Output the (X, Y) coordinate of the center of the cell containing the given text.  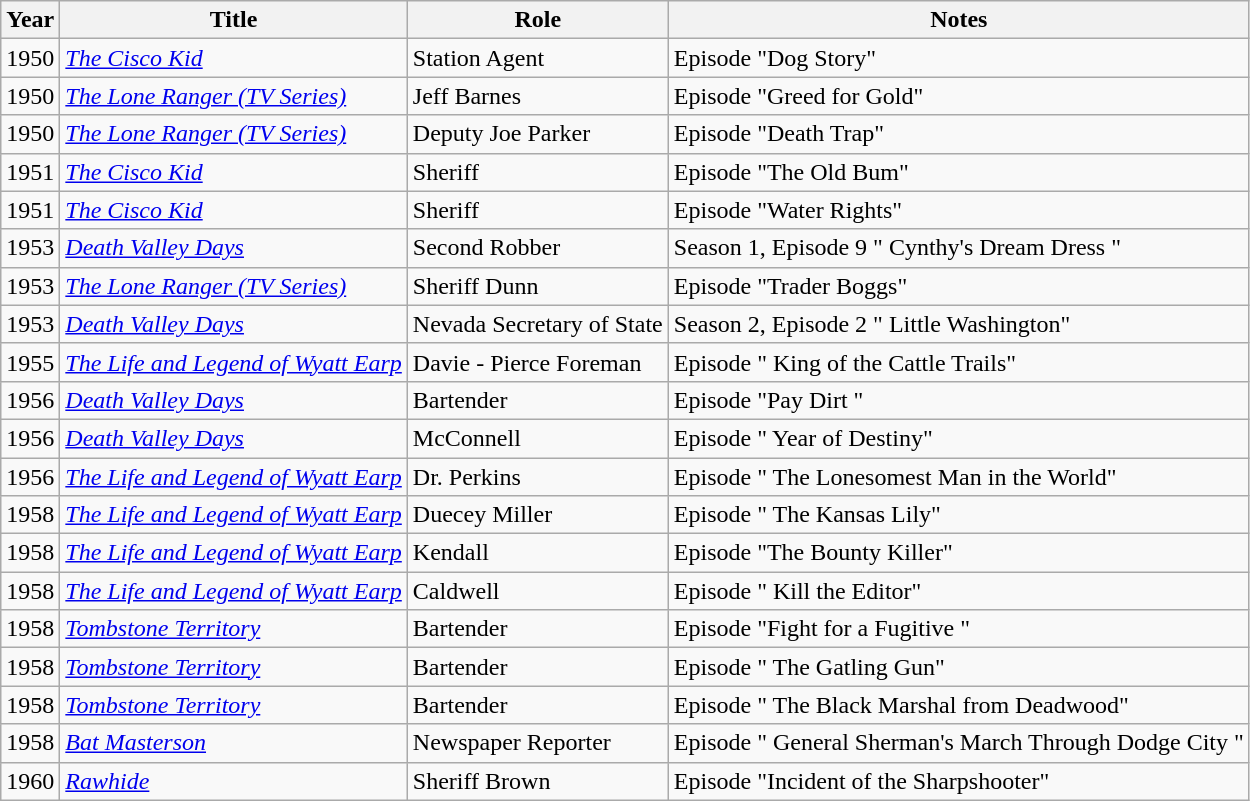
Role (538, 20)
Episode " The Black Marshal from Deadwood" (958, 705)
Duecey Miller (538, 515)
Episode " The Gatling Gun" (958, 667)
Newspaper Reporter (538, 743)
Season 2, Episode 2 " Little Washington" (958, 324)
Station Agent (538, 58)
Dr. Perkins (538, 477)
Second Robber (538, 248)
1960 (30, 781)
Episode "Water Rights" (958, 210)
Notes (958, 20)
Sheriff Brown (538, 781)
1955 (30, 362)
Caldwell (538, 591)
Title (234, 20)
Episode "The Bounty Killer" (958, 553)
Episode "Death Trap" (958, 134)
Episode "Trader Boggs" (958, 286)
Episode "Incident of the Sharpshooter" (958, 781)
Episode " The Lonesomest Man in the World" (958, 477)
Rawhide (234, 781)
Kendall (538, 553)
Year (30, 20)
Episode " Kill the Editor" (958, 591)
Jeff Barnes (538, 96)
Episode " The Kansas Lily" (958, 515)
Episode " General Sherman's March Through Dodge City " (958, 743)
Episode "Dog Story" (958, 58)
Episode "The Old Bum" (958, 172)
Bat Masterson (234, 743)
Season 1, Episode 9 " Cynthy's Dream Dress " (958, 248)
Davie - Pierce Foreman (538, 362)
McConnell (538, 438)
Sheriff Dunn (538, 286)
Episode "Pay Dirt " (958, 400)
Episode " King of the Cattle Trails" (958, 362)
Deputy Joe Parker (538, 134)
Episode "Greed for Gold" (958, 96)
Episode "Fight for a Fugitive " (958, 629)
Episode " Year of Destiny" (958, 438)
Nevada Secretary of State (538, 324)
